Return (X, Y) of the center of cell containing provided text 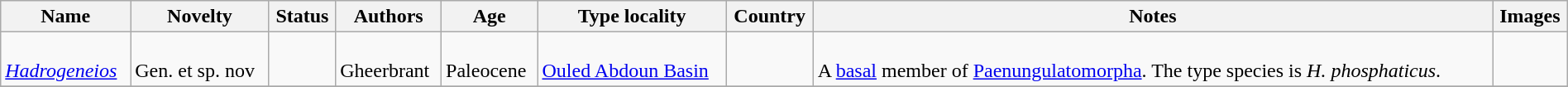
A basal member of Paenungulatomorpha. The type species is H. phosphaticus. (1153, 60)
Images (1530, 17)
Gen. et sp. nov (200, 60)
Gheerbrant (389, 60)
Paleocene (490, 60)
Age (490, 17)
Notes (1153, 17)
Authors (389, 17)
Status (303, 17)
Country (769, 17)
Novelty (200, 17)
Type locality (632, 17)
Ouled Abdoun Basin (632, 60)
Hadrogeneios (66, 60)
Name (66, 17)
